Find where the given text appears and provide that cell's center as [X, Y] coordinate. 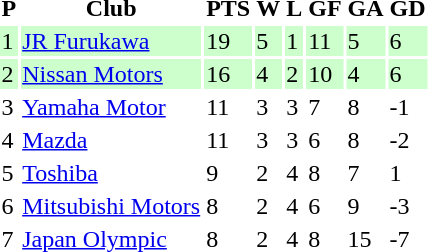
Mazda [112, 140]
Nissan Motors [112, 74]
Mitsubishi Motors [112, 206]
10 [325, 74]
-2 [408, 140]
Yamaha Motor [112, 107]
Toshiba [112, 173]
19 [228, 41]
16 [228, 74]
-1 [408, 107]
-3 [408, 206]
JR Furukawa [112, 41]
